Return the [X, Y] coordinate for the center point of the cell that contains the specified text.  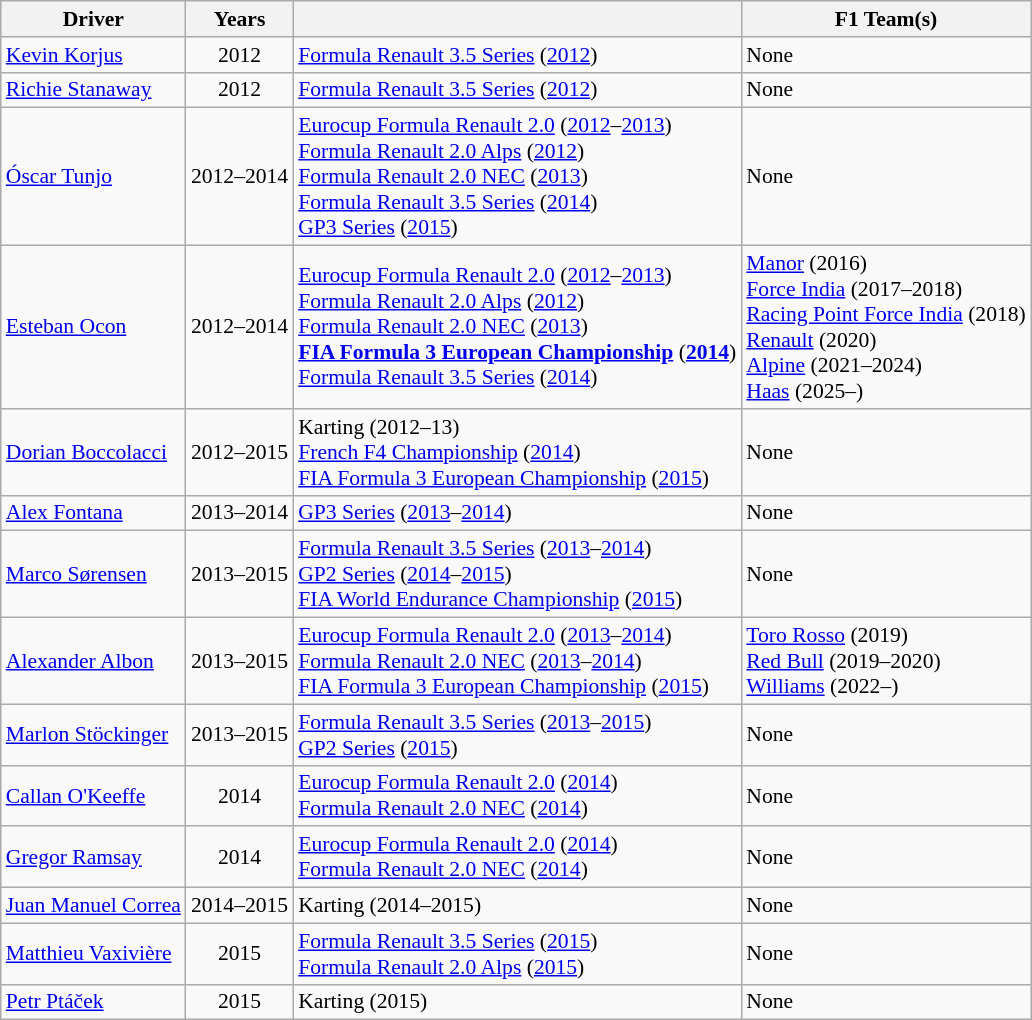
Dorian Boccolacci [94, 452]
GP3 Series (2013–2014) [517, 513]
F1 Team(s) [886, 19]
Karting (2012–13)French F4 Championship (2014)FIA Formula 3 European Championship (2015) [517, 452]
Driver [94, 19]
2013–2014 [240, 513]
Eurocup Formula Renault 2.0 (2013–2014)Formula Renault 2.0 NEC (2013–2014)FIA Formula 3 European Championship (2015) [517, 662]
Petr Ptáček [94, 1002]
Formula Renault 3.5 Series (2013–2014)GP2 Series (2014–2015)FIA World Endurance Championship (2015) [517, 574]
Years [240, 19]
Callan O'Keeffe [94, 796]
Esteban Ocon [94, 328]
Kevin Korjus [94, 55]
Óscar Tunjo [94, 177]
Marco Sørensen [94, 574]
Gregor Ramsay [94, 858]
Juan Manuel Correa [94, 906]
Alex Fontana [94, 513]
Matthieu Vaxivière [94, 954]
2012–2015 [240, 452]
Karting (2014–2015) [517, 906]
Karting (2015) [517, 1002]
2014–2015 [240, 906]
Richie Stanaway [94, 90]
Alexander Albon [94, 662]
Formula Renault 3.5 Series (2013–2015)GP2 Series (2015) [517, 734]
Manor (2016)Force India (2017–2018)Racing Point Force India (2018)Renault (2020)Alpine (2021–2024)Haas (2025–) [886, 328]
Marlon Stöckinger [94, 734]
Formula Renault 3.5 Series (2015)Formula Renault 2.0 Alps (2015) [517, 954]
Toro Rosso (2019)Red Bull (2019–2020)Williams (2022–) [886, 662]
